Pinpoint the cell where the given text exists, returning its (x, y) midpoint coordinate. 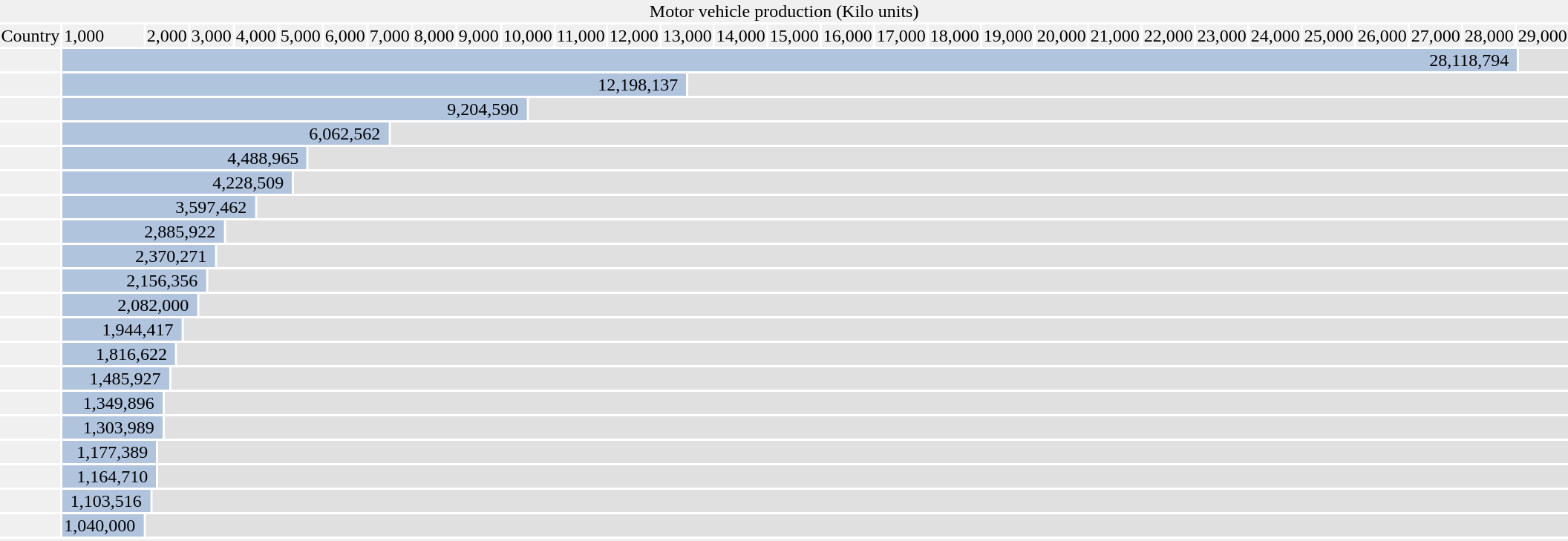
24,000 (1275, 36)
4,228,509 (178, 183)
12,000 (634, 36)
23,000 (1222, 36)
1,164,710 (110, 476)
7,000 (389, 36)
1,177,389 (110, 452)
5,000 (300, 36)
27,000 (1436, 36)
Motor vehicle production (Kilo units) (784, 11)
6,000 (344, 36)
9,000 (478, 36)
18,000 (955, 36)
28,000 (1489, 36)
1,303,989 (113, 427)
8,000 (434, 36)
2,370,271 (140, 256)
15,000 (794, 36)
12,198,137 (375, 85)
4,488,965 (185, 158)
1,040,000 (104, 525)
2,156,356 (135, 281)
13,000 (687, 36)
20,000 (1062, 36)
3,597,462 (159, 207)
1,349,896 (113, 403)
Country (30, 36)
4,000 (255, 36)
25,000 (1329, 36)
14,000 (741, 36)
22,000 (1169, 36)
19,000 (1008, 36)
16,000 (848, 36)
26,000 (1382, 36)
1,816,622 (119, 354)
1,103,516 (107, 501)
1,944,417 (122, 329)
6,062,562 (226, 134)
29,000 (1543, 36)
2,082,000 (131, 305)
1,485,927 (116, 378)
2,885,922 (144, 232)
28,118,794 (790, 60)
21,000 (1115, 36)
2,000 (166, 36)
10,000 (527, 36)
17,000 (901, 36)
1,000 (104, 36)
9,204,590 (295, 109)
3,000 (211, 36)
11,000 (581, 36)
